Capture the cell that displays the provided text and extract its (X, Y) central coordinate. 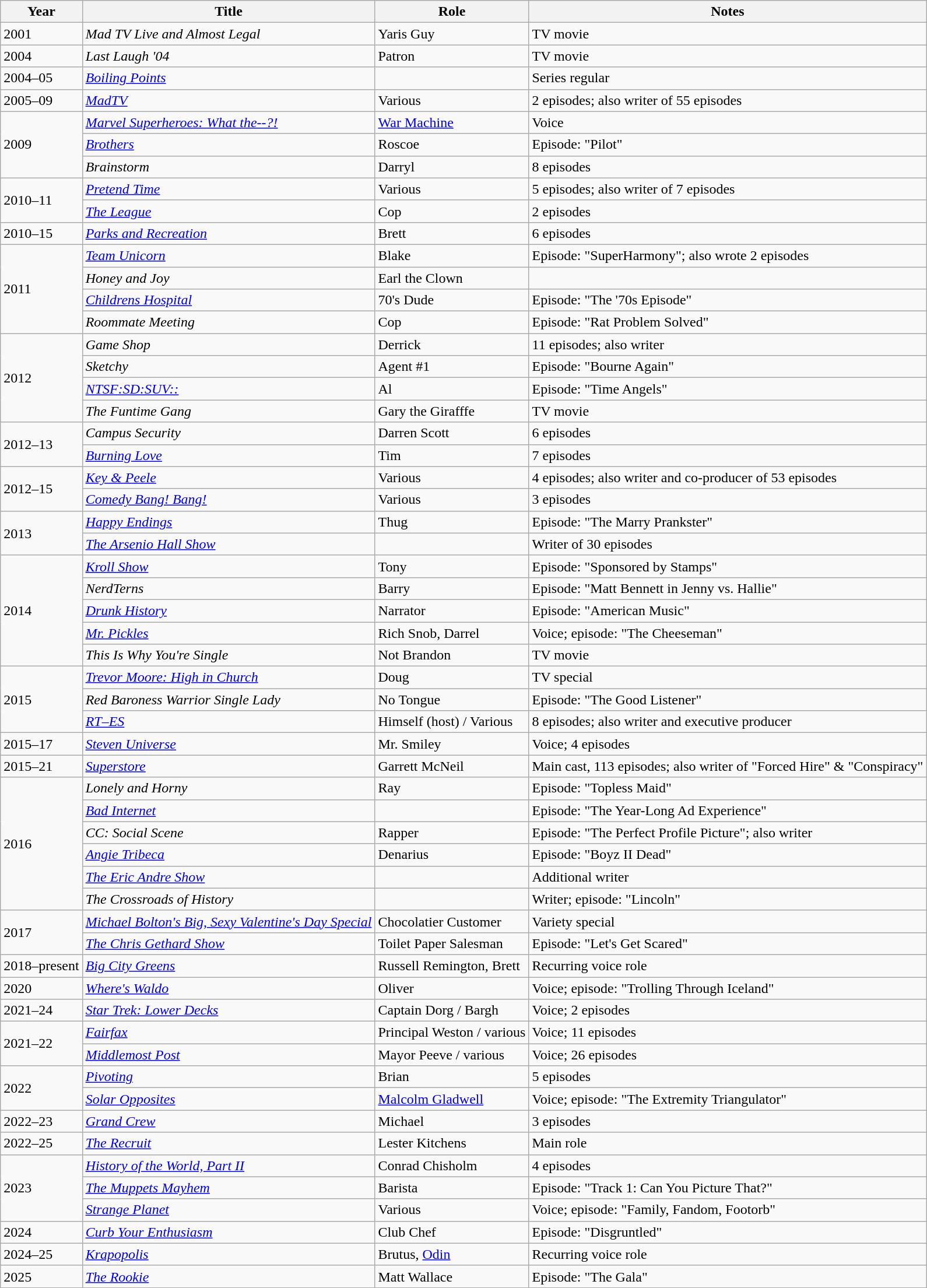
Episode: "Time Angels" (728, 389)
2012 (41, 378)
Mr. Pickles (229, 633)
RT–ES (229, 722)
2012–13 (41, 444)
Derrick (452, 345)
Happy Endings (229, 522)
Title (229, 12)
5 episodes (728, 1077)
Episode: "The Gala" (728, 1276)
2017 (41, 932)
Barry (452, 588)
2016 (41, 844)
Yaris Guy (452, 34)
Chocolatier Customer (452, 921)
2018–present (41, 966)
2015 (41, 700)
Trevor Moore: High in Church (229, 678)
Ray (452, 788)
2020 (41, 988)
Conrad Chisholm (452, 1166)
7 episodes (728, 455)
NerdTerns (229, 588)
4 episodes; also writer and co-producer of 53 episodes (728, 478)
Strange Planet (229, 1210)
NTSF:SD:SUV:: (229, 389)
Episode: "Boyz II Dead" (728, 855)
Voice; 11 episodes (728, 1033)
2004 (41, 56)
Middlemost Post (229, 1055)
Russell Remington, Brett (452, 966)
Parks and Recreation (229, 233)
Voice; episode: "The Cheeseman" (728, 633)
War Machine (452, 122)
2022 (41, 1088)
Comedy Bang! Bang! (229, 500)
Voice; 4 episodes (728, 744)
Narrator (452, 610)
Team Unicorn (229, 255)
Brian (452, 1077)
The Arsenio Hall Show (229, 544)
Earl the Clown (452, 278)
Darryl (452, 167)
Michael Bolton's Big, Sexy Valentine's Day Special (229, 921)
Episode: "The '70s Episode" (728, 300)
Curb Your Enthusiasm (229, 1232)
Toilet Paper Salesman (452, 943)
Variety special (728, 921)
5 episodes; also writer of 7 episodes (728, 189)
Episode: "The Perfect Profile Picture"; also writer (728, 833)
8 episodes (728, 167)
Star Trek: Lower Decks (229, 1010)
Episode: "Matt Bennett in Jenny vs. Hallie" (728, 588)
2014 (41, 610)
Himself (host) / Various (452, 722)
Solar Opposites (229, 1099)
Brett (452, 233)
2024–25 (41, 1254)
Roscoe (452, 145)
Malcolm Gladwell (452, 1099)
2025 (41, 1276)
Tony (452, 566)
Series regular (728, 78)
2010–15 (41, 233)
2011 (41, 289)
Denarius (452, 855)
Pretend Time (229, 189)
2015–21 (41, 766)
Episode: "Bourne Again" (728, 367)
Michael (452, 1121)
Thug (452, 522)
Episode: "Rat Problem Solved" (728, 322)
The Eric Andre Show (229, 877)
Rich Snob, Darrel (452, 633)
Brothers (229, 145)
Barista (452, 1188)
Episode: "American Music" (728, 610)
Episode: "Sponsored by Stamps" (728, 566)
Patron (452, 56)
Superstore (229, 766)
2 episodes (728, 211)
2023 (41, 1188)
Club Chef (452, 1232)
Episode: "The Good Listener" (728, 700)
The Crossroads of History (229, 899)
Pivoting (229, 1077)
2009 (41, 145)
Angie Tribeca (229, 855)
TV special (728, 678)
Mad TV Live and Almost Legal (229, 34)
This Is Why You're Single (229, 655)
Episode: "SuperHarmony"; also wrote 2 episodes (728, 255)
Where's Waldo (229, 988)
Doug (452, 678)
Lonely and Horny (229, 788)
Kroll Show (229, 566)
70's Dude (452, 300)
Mayor Peeve / various (452, 1055)
Marvel Superheroes: What the--?! (229, 122)
Principal Weston / various (452, 1033)
2022–25 (41, 1143)
Episode: "Let's Get Scared" (728, 943)
Matt Wallace (452, 1276)
The Funtime Gang (229, 411)
Steven Universe (229, 744)
Not Brandon (452, 655)
The Muppets Mayhem (229, 1188)
The League (229, 211)
Burning Love (229, 455)
Captain Dorg / Bargh (452, 1010)
Red Baroness Warrior Single Lady (229, 700)
Darren Scott (452, 433)
8 episodes; also writer and executive producer (728, 722)
Grand Crew (229, 1121)
Campus Security (229, 433)
Episode: "The Year-Long Ad Experience" (728, 810)
Garrett McNeil (452, 766)
Episode: "Topless Maid" (728, 788)
Big City Greens (229, 966)
The Rookie (229, 1276)
Game Shop (229, 345)
Bad Internet (229, 810)
Episode: "Track 1: Can You Picture That?" (728, 1188)
Mr. Smiley (452, 744)
Fairfax (229, 1033)
Episode: "The Marry Prankster" (728, 522)
No Tongue (452, 700)
Oliver (452, 988)
Honey and Joy (229, 278)
Key & Peele (229, 478)
Episode: "Disgruntled" (728, 1232)
Main role (728, 1143)
Krapopolis (229, 1254)
11 episodes; also writer (728, 345)
Role (452, 12)
2001 (41, 34)
The Recruit (229, 1143)
Additional writer (728, 877)
2013 (41, 533)
CC: Social Scene (229, 833)
Childrens Hospital (229, 300)
2021–22 (41, 1044)
2010–11 (41, 200)
Episode: "Pilot" (728, 145)
2022–23 (41, 1121)
Brutus, Odin (452, 1254)
2012–15 (41, 489)
Year (41, 12)
Voice; 26 episodes (728, 1055)
Lester Kitchens (452, 1143)
Voice; 2 episodes (728, 1010)
Rapper (452, 833)
2021–24 (41, 1010)
Drunk History (229, 610)
2004–05 (41, 78)
Writer of 30 episodes (728, 544)
History of the World, Part II (229, 1166)
Agent #1 (452, 367)
Roommate Meeting (229, 322)
2 episodes; also writer of 55 episodes (728, 100)
2024 (41, 1232)
Gary the Girafffe (452, 411)
Writer; episode: "Lincoln" (728, 899)
Voice (728, 122)
2005–09 (41, 100)
Voice; episode: "The Extremity Triangulator" (728, 1099)
The Chris Gethard Show (229, 943)
Last Laugh '04 (229, 56)
Brainstorm (229, 167)
Notes (728, 12)
Sketchy (229, 367)
Voice; episode: "Trolling Through Iceland" (728, 988)
2015–17 (41, 744)
Voice; episode: "Family, Fandom, Footorb" (728, 1210)
Main cast, 113 episodes; also writer of "Forced Hire" & "Conspiracy" (728, 766)
Tim (452, 455)
Blake (452, 255)
Al (452, 389)
MadTV (229, 100)
Boiling Points (229, 78)
4 episodes (728, 1166)
